Find where the given text appears and provide that cell's center as (X, Y) coordinate. 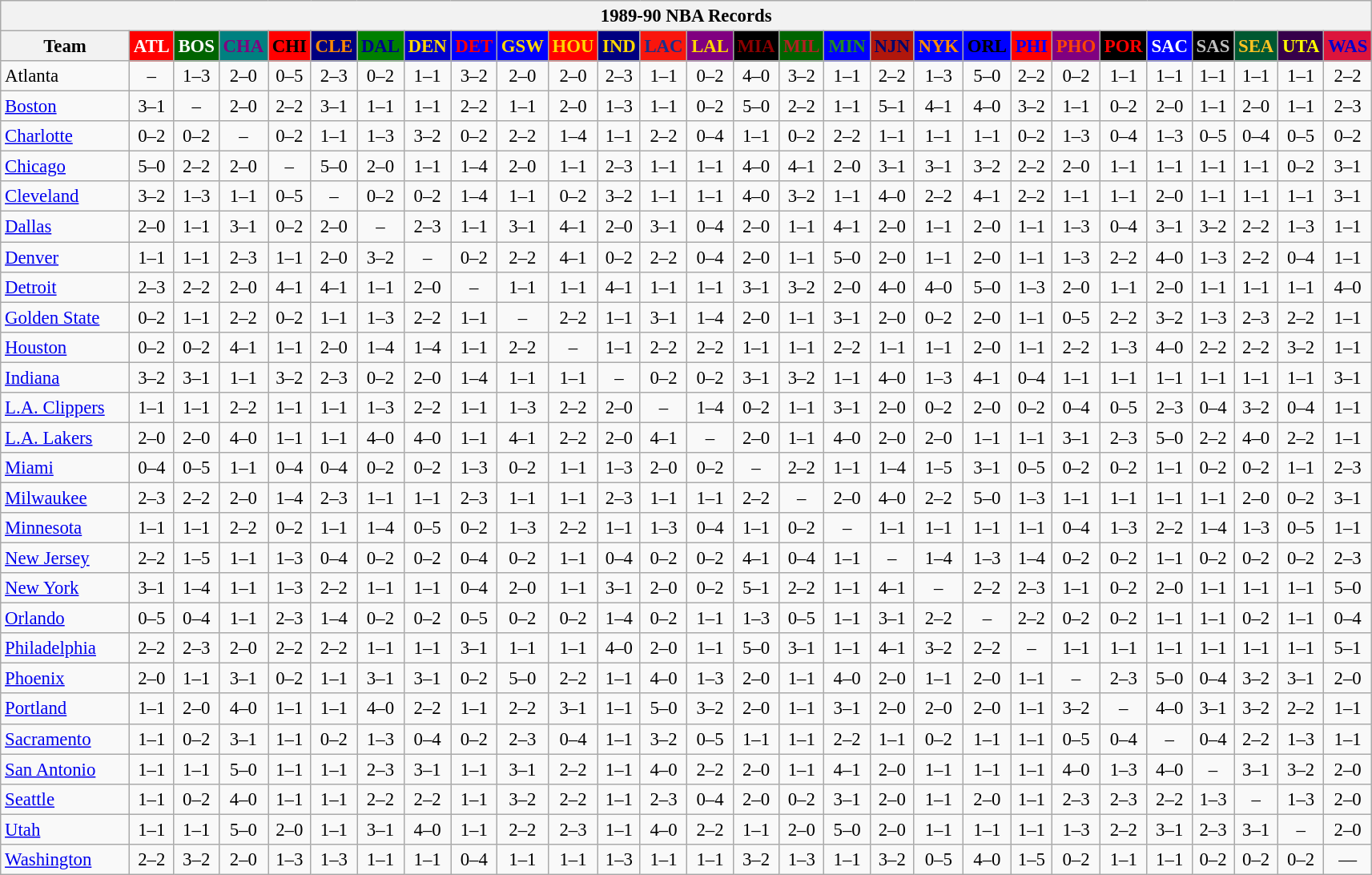
DAL (381, 46)
Minnesota (66, 528)
Detroit (66, 287)
IND (619, 46)
Golden State (66, 317)
1989-90 NBA Records (686, 16)
LAL (710, 46)
LAC (663, 46)
SAS (1213, 46)
GSW (522, 46)
SEA (1256, 46)
L.A. Lakers (66, 437)
CLE (333, 46)
Milwaukee (66, 498)
Miami (66, 468)
Utah (66, 829)
Cleveland (66, 196)
DEN (428, 46)
ORL (987, 46)
MIL (802, 46)
L.A. Clippers (66, 408)
— (1348, 860)
MIA (756, 46)
UTA (1301, 46)
Denver (66, 257)
Houston (66, 347)
Team (66, 46)
SAC (1169, 46)
WAS (1348, 46)
CHI (289, 46)
PHI (1032, 46)
Chicago (66, 167)
New York (66, 588)
Sacramento (66, 739)
HOU (573, 46)
New Jersey (66, 558)
Charlotte (66, 136)
DET (474, 46)
Orlando (66, 619)
BOS (196, 46)
Portland (66, 709)
Philadelphia (66, 648)
ATL (151, 46)
MIN (847, 46)
San Antonio (66, 769)
NJN (892, 46)
Phoenix (66, 679)
Boston (66, 107)
Dallas (66, 227)
POR (1123, 46)
PHO (1076, 46)
Washington (66, 860)
Seattle (66, 799)
Indiana (66, 377)
NYK (939, 46)
Atlanta (66, 76)
CHA (243, 46)
